Pinpoint the cell where the given text exists, returning its (x, y) midpoint coordinate. 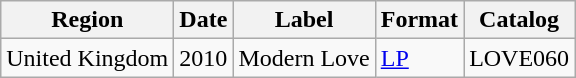
Catalog (520, 20)
Date (204, 20)
Modern Love (304, 58)
United Kingdom (88, 58)
LP (419, 58)
2010 (204, 58)
Format (419, 20)
Region (88, 20)
Label (304, 20)
LOVE060 (520, 58)
